Identify which cell holds the provided text, then report its (x, y) central coordinate. 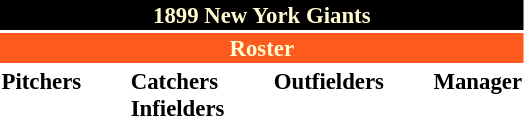
Roster (262, 48)
1899 New York Giants (262, 15)
